Pinpoint the cell where the given text exists, returning its (x, y) midpoint coordinate. 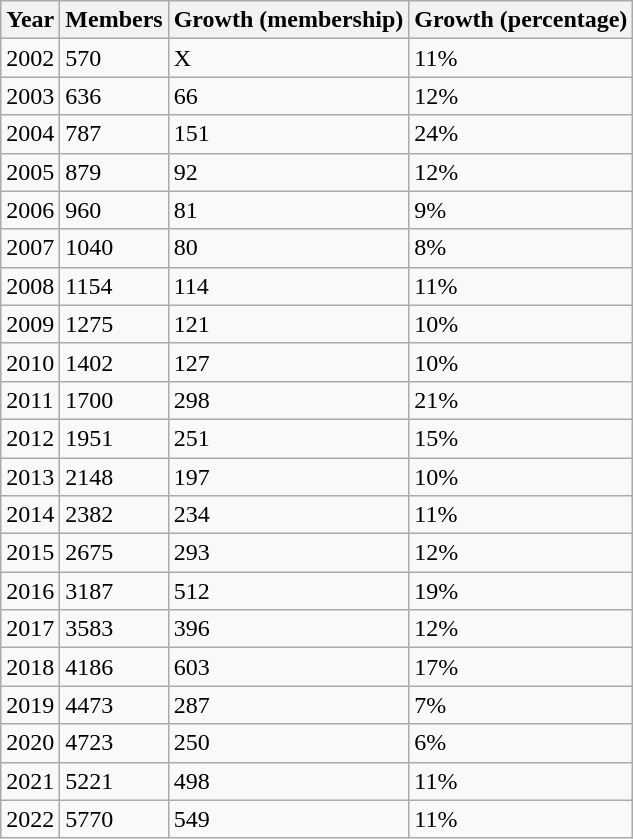
603 (288, 667)
5221 (114, 781)
3583 (114, 629)
24% (521, 134)
2148 (114, 477)
151 (288, 134)
4723 (114, 743)
2013 (30, 477)
127 (288, 362)
2020 (30, 743)
15% (521, 438)
6% (521, 743)
2014 (30, 515)
287 (288, 705)
2022 (30, 819)
17% (521, 667)
8% (521, 248)
66 (288, 96)
2675 (114, 553)
2004 (30, 134)
4473 (114, 705)
7% (521, 705)
2018 (30, 667)
114 (288, 286)
2005 (30, 172)
1040 (114, 248)
2015 (30, 553)
570 (114, 58)
80 (288, 248)
Growth (percentage) (521, 20)
2006 (30, 210)
2012 (30, 438)
1154 (114, 286)
2003 (30, 96)
2016 (30, 591)
1402 (114, 362)
21% (521, 400)
Members (114, 20)
2021 (30, 781)
1951 (114, 438)
2010 (30, 362)
636 (114, 96)
2017 (30, 629)
298 (288, 400)
549 (288, 819)
234 (288, 515)
2009 (30, 324)
X (288, 58)
1700 (114, 400)
293 (288, 553)
3187 (114, 591)
787 (114, 134)
2002 (30, 58)
2019 (30, 705)
2007 (30, 248)
512 (288, 591)
251 (288, 438)
960 (114, 210)
879 (114, 172)
9% (521, 210)
1275 (114, 324)
4186 (114, 667)
2382 (114, 515)
Growth (membership) (288, 20)
5770 (114, 819)
250 (288, 743)
2011 (30, 400)
92 (288, 172)
121 (288, 324)
2008 (30, 286)
Year (30, 20)
19% (521, 591)
498 (288, 781)
197 (288, 477)
81 (288, 210)
396 (288, 629)
